Capture the cell that displays the provided text and extract its [X, Y] central coordinate. 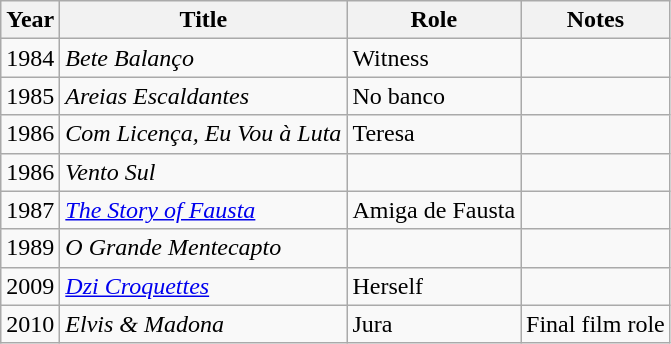
Role [434, 20]
1985 [30, 96]
O Grande Mentecapto [204, 248]
Final film role [596, 324]
1989 [30, 248]
Teresa [434, 134]
Title [204, 20]
Notes [596, 20]
Jura [434, 324]
Elvis & Madona [204, 324]
Amiga de Fausta [434, 210]
Dzi Croquettes [204, 286]
Vento Sul [204, 172]
Herself [434, 286]
Witness [434, 58]
No banco [434, 96]
1987 [30, 210]
2010 [30, 324]
Com Licença, Eu Vou à Luta [204, 134]
Year [30, 20]
2009 [30, 286]
The Story of Fausta [204, 210]
Areias Escaldantes [204, 96]
Bete Balanço [204, 58]
1984 [30, 58]
